Extract the [X, Y] coordinate from the center of the cell holding the provided text.  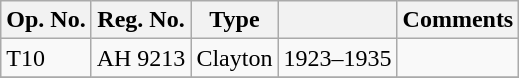
1923–1935 [338, 58]
AH 9213 [141, 58]
Clayton [234, 58]
T10 [46, 58]
Comments [458, 20]
Op. No. [46, 20]
Type [234, 20]
Reg. No. [141, 20]
